For the text-containing cell, return its midpoint in (x, y) coordinate format. 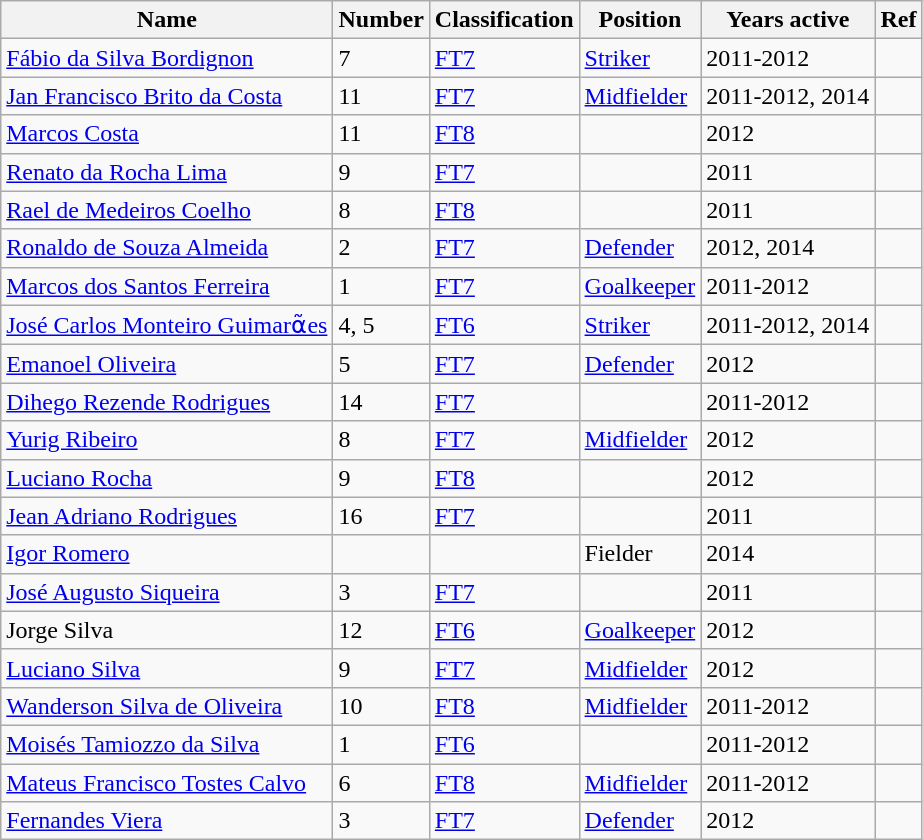
Fernandes Viera (167, 821)
Marcos Costa (167, 134)
Classification (504, 20)
Igor Romero (167, 554)
Fábio da Silva Bordignon (167, 58)
José Augusto Siqueira (167, 592)
José Carlos Monteiro Guimarᾶes (167, 325)
Mateus Francisco Tostes Calvo (167, 783)
2 (381, 248)
Ronaldo de Souza Almeida (167, 248)
Emanoel Oliveira (167, 364)
4, 5 (381, 325)
2012, 2014 (788, 248)
Luciano Silva (167, 668)
5 (381, 364)
6 (381, 783)
2014 (788, 554)
Luciano Rocha (167, 478)
Position (640, 20)
16 (381, 516)
Name (167, 20)
Years active (788, 20)
Number (381, 20)
10 (381, 706)
Yurig Ribeiro (167, 440)
Moisés Tamiozzo da Silva (167, 744)
Rael de Medeiros Coelho (167, 210)
Ref (898, 20)
Jean Adriano Rodrigues (167, 516)
Wanderson Silva de Oliveira (167, 706)
14 (381, 402)
Jan Francisco Brito da Costa (167, 96)
Dihego Rezende Rodrigues (167, 402)
Fielder (640, 554)
Jorge Silva (167, 630)
Renato da Rocha Lima (167, 172)
Marcos dos Santos Ferreira (167, 286)
12 (381, 630)
7 (381, 58)
